Capture the cell that displays the provided text and extract its (X, Y) central coordinate. 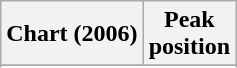
Chart (2006) (72, 34)
Peakposition (189, 34)
